Identify which cell holds the provided text, then report its [x, y] central coordinate. 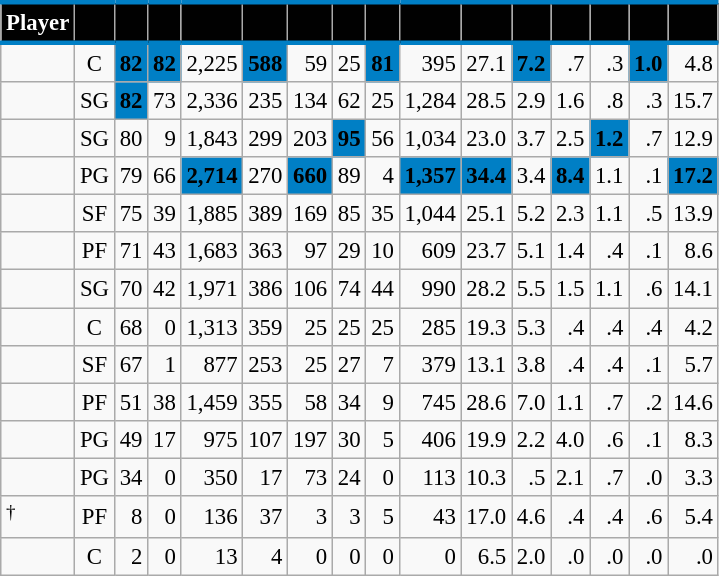
2.2 [532, 439]
67 [130, 364]
1 [164, 364]
30 [348, 439]
95 [348, 139]
3.3 [693, 477]
15.7 [693, 101]
8.6 [693, 251]
1,843 [212, 139]
379 [430, 364]
113 [430, 477]
975 [212, 439]
169 [310, 214]
74 [348, 289]
5.2 [532, 214]
10.3 [486, 477]
660 [310, 176]
359 [266, 327]
1,459 [212, 402]
42 [164, 289]
4.6 [532, 517]
5.3 [532, 327]
3.8 [532, 364]
13 [212, 557]
7.0 [532, 402]
106 [310, 289]
59 [310, 62]
2 [130, 557]
Player [38, 22]
2,714 [212, 176]
1.2 [610, 139]
386 [266, 289]
39 [164, 214]
107 [266, 439]
363 [266, 251]
203 [310, 139]
14.6 [693, 402]
75 [130, 214]
68 [130, 327]
1,313 [212, 327]
10 [382, 251]
4.8 [693, 62]
6.5 [486, 557]
2,336 [212, 101]
1.0 [648, 62]
27.1 [486, 62]
44 [382, 289]
29 [348, 251]
5.7 [693, 364]
235 [266, 101]
17.0 [486, 517]
2.1 [570, 477]
85 [348, 214]
13.9 [693, 214]
136 [212, 517]
2.9 [532, 101]
355 [266, 402]
1,284 [430, 101]
588 [266, 62]
23.0 [486, 139]
2,225 [212, 62]
1,034 [430, 139]
1,044 [430, 214]
12.9 [693, 139]
13.1 [486, 364]
28.6 [486, 402]
270 [266, 176]
8 [130, 517]
.2 [648, 402]
389 [266, 214]
89 [348, 176]
877 [212, 364]
1.5 [570, 289]
7 [382, 364]
49 [130, 439]
14.1 [693, 289]
253 [266, 364]
97 [310, 251]
7.2 [532, 62]
285 [430, 327]
71 [130, 251]
51 [130, 402]
34.4 [486, 176]
79 [130, 176]
2.5 [570, 139]
197 [310, 439]
8.4 [570, 176]
35 [382, 214]
1,683 [212, 251]
2.3 [570, 214]
745 [430, 402]
5.5 [532, 289]
19.9 [486, 439]
1.6 [570, 101]
1.4 [570, 251]
56 [382, 139]
81 [382, 62]
8.3 [693, 439]
5.1 [532, 251]
† [38, 517]
1,971 [212, 289]
.8 [610, 101]
23.7 [486, 251]
24 [348, 477]
27 [348, 364]
299 [266, 139]
28.2 [486, 289]
70 [130, 289]
3.7 [532, 139]
37 [266, 517]
38 [164, 402]
406 [430, 439]
2.0 [532, 557]
990 [430, 289]
66 [164, 176]
350 [212, 477]
58 [310, 402]
17.2 [693, 176]
395 [430, 62]
5.4 [693, 517]
62 [348, 101]
134 [310, 101]
1,885 [212, 214]
3.4 [532, 176]
28.5 [486, 101]
1,357 [430, 176]
25.1 [486, 214]
4.0 [570, 439]
4.2 [693, 327]
19.3 [486, 327]
609 [430, 251]
80 [130, 139]
